Determine the [X, Y] coordinate at the center of the cell enclosing the given text.  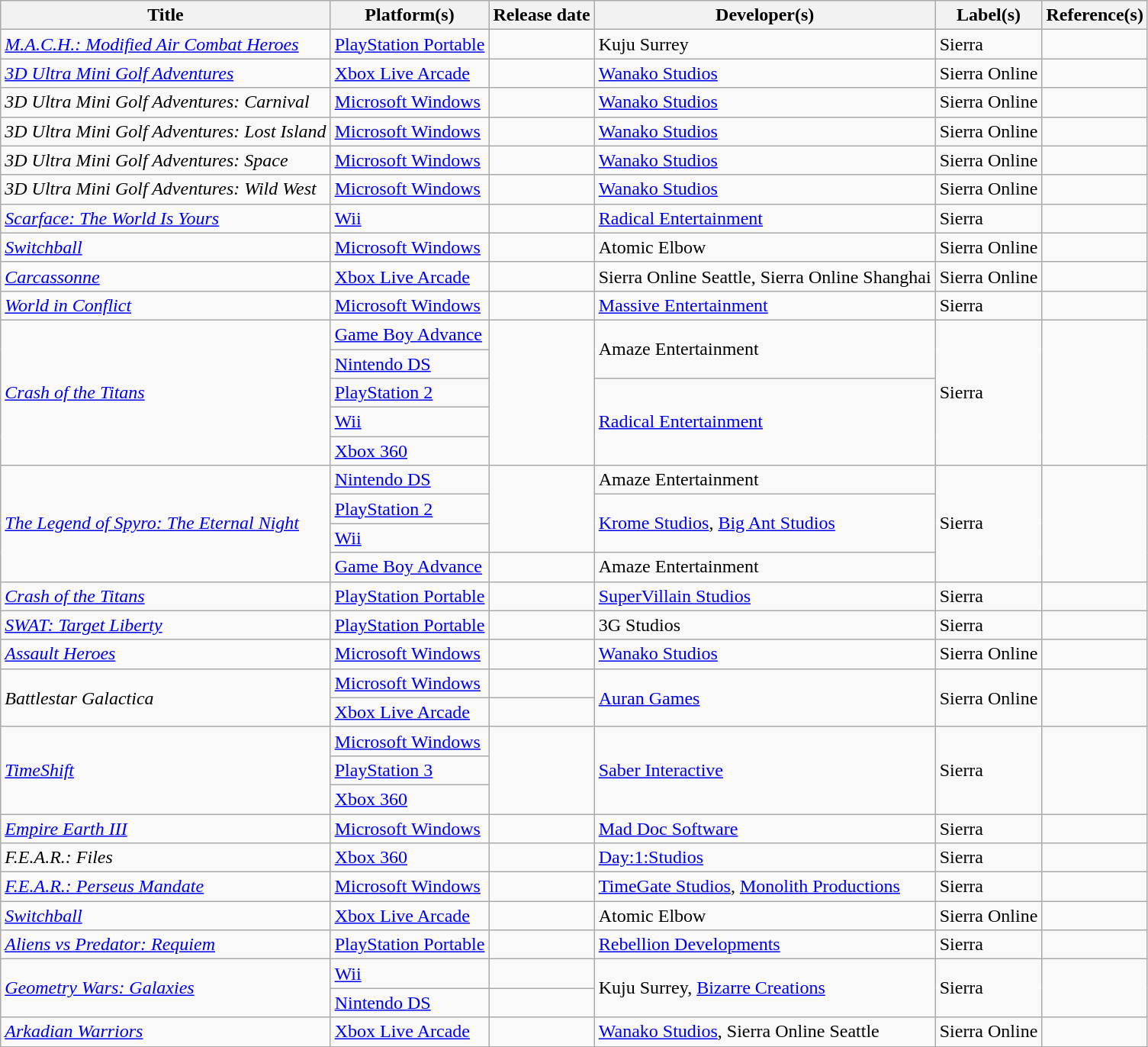
M.A.C.H.: Modified Air Combat Heroes [166, 44]
Sierra Online Seattle, Sierra Online Shanghai [764, 276]
Battlestar Galactica [166, 697]
F.E.A.R.: Files [166, 858]
Reference(s) [1095, 15]
Label(s) [989, 15]
Krome Studios, Big Ant Studios [764, 523]
Day:1:Studios [764, 858]
Kuju Surrey [764, 44]
3D Ultra Mini Golf Adventures: Lost Island [166, 131]
SuperVillain Studios [764, 596]
SWAT: Target Liberty [166, 625]
Geometry Wars: Galaxies [166, 988]
The Legend of Spyro: The Eternal Night [166, 523]
3D Ultra Mini Golf Adventures: Carnival [166, 102]
Scarface: The World Is Yours [166, 218]
TimeGate Studios, Monolith Productions [764, 887]
Carcassonne [166, 276]
Release date [542, 15]
Massive Entertainment [764, 305]
Mad Doc Software [764, 828]
World in Conflict [166, 305]
Platform(s) [410, 15]
Wanako Studios, Sierra Online Seattle [764, 1032]
Aliens vs Predator: Requiem [166, 945]
F.E.A.R.: Perseus Mandate [166, 887]
TimeShift [166, 770]
Arkadian Warriors [166, 1032]
3D Ultra Mini Golf Adventures: Space [166, 160]
3D Ultra Mini Golf Adventures [166, 73]
3G Studios [764, 625]
Empire Earth III [166, 828]
Rebellion Developments [764, 945]
Kuju Surrey, Bizarre Creations [764, 988]
Saber Interactive [764, 770]
Auran Games [764, 697]
Title [166, 15]
Developer(s) [764, 15]
Assault Heroes [166, 654]
3D Ultra Mini Golf Adventures: Wild West [166, 189]
PlayStation 3 [410, 770]
